Provide the [x, y] coordinate of the cell's center where the given text is located.  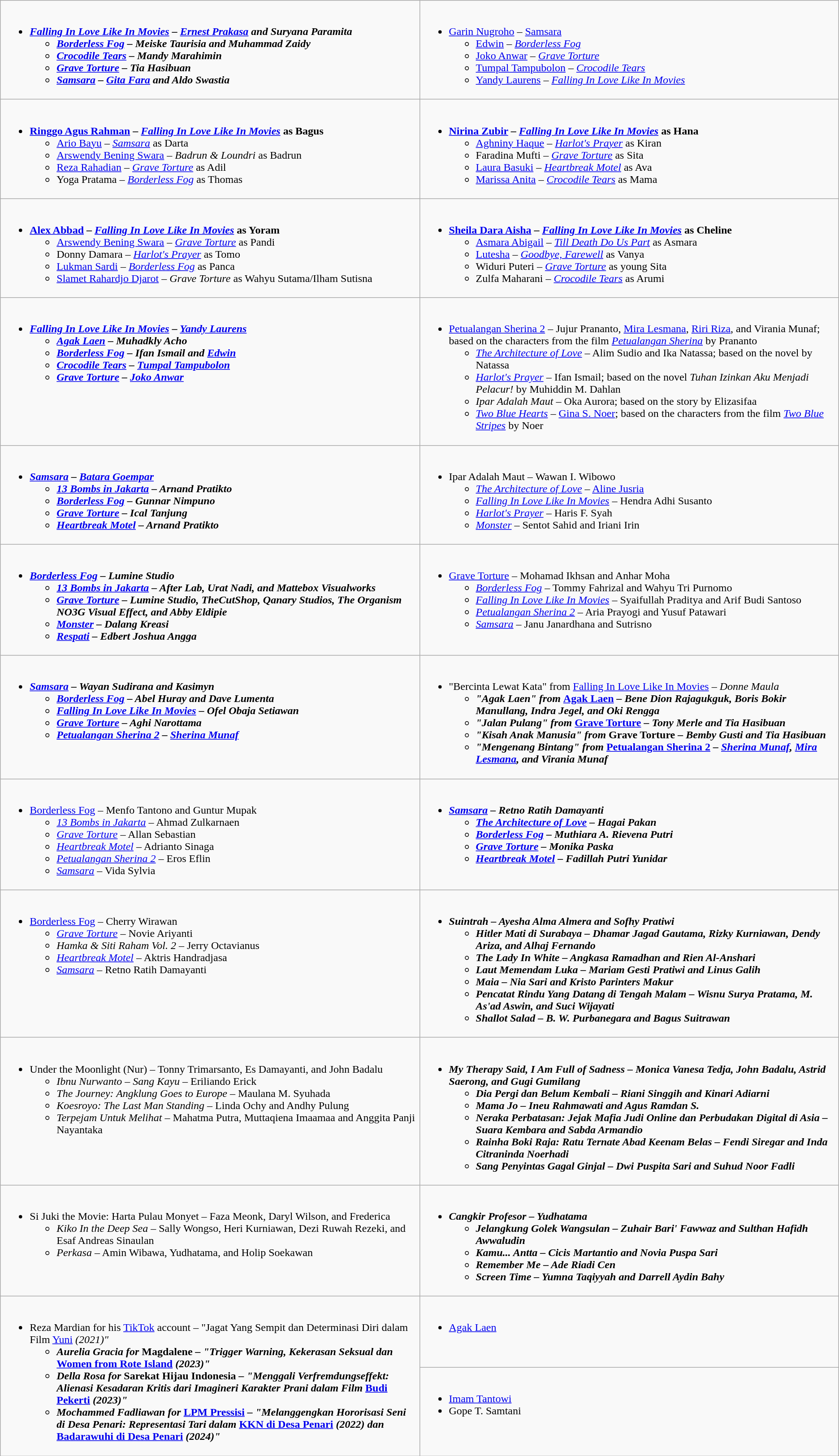
Agak Laen [629, 1331]
Imam TantowiGope T. Samtani [629, 1411]
